Capture the cell that displays the provided text and extract its [X, Y] central coordinate. 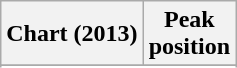
Chart (2013) [72, 34]
Peakposition [189, 34]
